Extract the [X, Y] coordinate from the center of the cell holding the provided text.  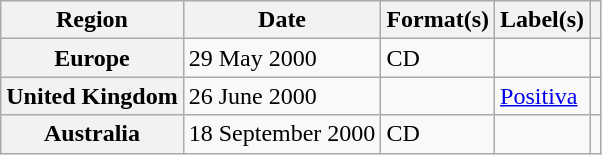
Europe [92, 58]
Australia [92, 134]
United Kingdom [92, 96]
Label(s) [542, 20]
29 May 2000 [282, 58]
Date [282, 20]
Region [92, 20]
18 September 2000 [282, 134]
26 June 2000 [282, 96]
Positiva [542, 96]
Format(s) [438, 20]
